Identify which cell holds the provided text, then report its (x, y) central coordinate. 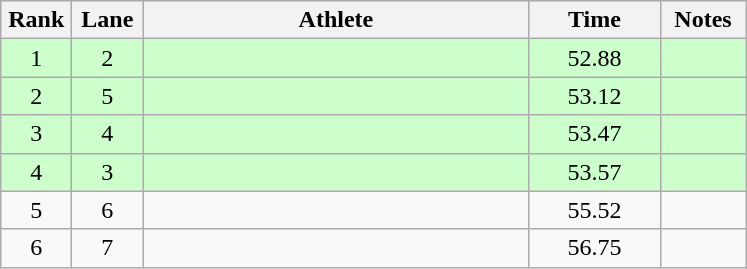
53.12 (594, 96)
Lane (108, 20)
1 (36, 58)
Athlete (336, 20)
56.75 (594, 248)
52.88 (594, 58)
53.57 (594, 172)
53.47 (594, 134)
55.52 (594, 210)
Notes (703, 20)
7 (108, 248)
Time (594, 20)
Rank (36, 20)
